Output the [x, y] coordinate of the center of the cell containing the given text.  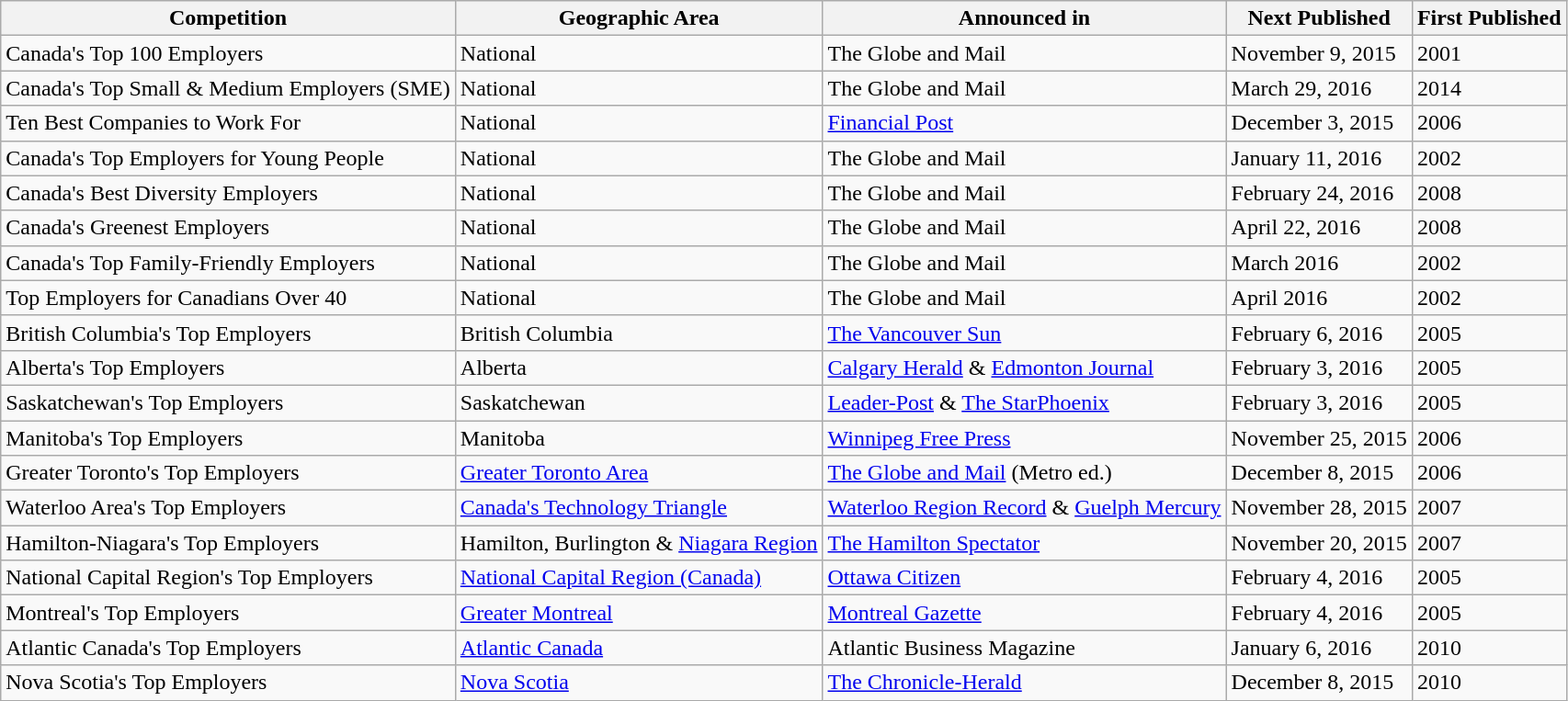
The Vancouver Sun [1024, 333]
Montreal's Top Employers [228, 613]
November 20, 2015 [1319, 543]
Waterloo Area's Top Employers [228, 508]
February 6, 2016 [1319, 333]
National Capital Region's Top Employers [228, 578]
2001 [1489, 53]
March 2016 [1319, 263]
Atlantic Canada [639, 648]
The Hamilton Spectator [1024, 543]
Financial Post [1024, 123]
Canada's Greenest Employers [228, 228]
Canada's Top 100 Employers [228, 53]
Alberta [639, 367]
April 2016 [1319, 298]
The Globe and Mail (Metro ed.) [1024, 473]
Manitoba [639, 438]
Saskatchewan's Top Employers [228, 402]
Atlantic Business Magazine [1024, 648]
Winnipeg Free Press [1024, 438]
Calgary Herald & Edmonton Journal [1024, 367]
The Chronicle-Herald [1024, 683]
Canada's Top Employers for Young People [228, 158]
First Published [1489, 18]
Geographic Area [639, 18]
Hamilton-Niagara's Top Employers [228, 543]
Competition [228, 18]
Next Published [1319, 18]
Canada's Top Small & Medium Employers (SME) [228, 88]
National Capital Region (Canada) [639, 578]
Canada's Best Diversity Employers [228, 193]
Canada's Technology Triangle [639, 508]
Manitoba's Top Employers [228, 438]
Hamilton, Burlington & Niagara Region [639, 543]
December 3, 2015 [1319, 123]
2014 [1489, 88]
British Columbia [639, 333]
British Columbia's Top Employers [228, 333]
Nova Scotia [639, 683]
Nova Scotia's Top Employers [228, 683]
Waterloo Region Record & Guelph Mercury [1024, 508]
Saskatchewan [639, 402]
Greater Toronto's Top Employers [228, 473]
Canada's Top Family-Friendly Employers [228, 263]
November 9, 2015 [1319, 53]
Alberta's Top Employers [228, 367]
January 6, 2016 [1319, 648]
Greater Toronto Area [639, 473]
November 28, 2015 [1319, 508]
Announced in [1024, 18]
Ten Best Companies to Work For [228, 123]
Ottawa Citizen [1024, 578]
Top Employers for Canadians Over 40 [228, 298]
January 11, 2016 [1319, 158]
November 25, 2015 [1319, 438]
March 29, 2016 [1319, 88]
Montreal Gazette [1024, 613]
Greater Montreal [639, 613]
Atlantic Canada's Top Employers [228, 648]
Leader-Post & The StarPhoenix [1024, 402]
February 24, 2016 [1319, 193]
April 22, 2016 [1319, 228]
